For the text-containing cell, return its midpoint in (x, y) coordinate format. 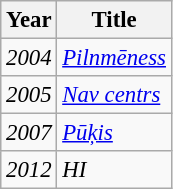
HI (114, 170)
Pilnmēness (114, 58)
2012 (29, 170)
2005 (29, 95)
Pūķis (114, 133)
Year (29, 20)
2004 (29, 58)
2007 (29, 133)
Title (114, 20)
Nav centrs (114, 95)
